From the cell containing the given text, extract its center point as (X, Y) coordinate. 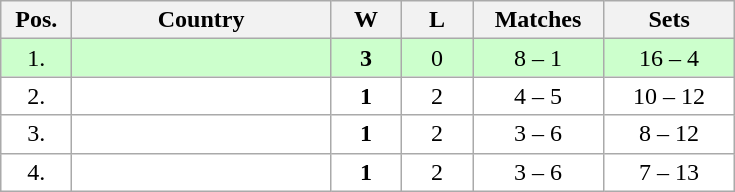
3 (366, 58)
Sets (670, 20)
2. (36, 96)
Country (202, 20)
4. (36, 172)
0 (436, 58)
3. (36, 134)
8 – 12 (670, 134)
1. (36, 58)
8 – 1 (538, 58)
7 – 13 (670, 172)
Pos. (36, 20)
10 – 12 (670, 96)
W (366, 20)
Matches (538, 20)
16 – 4 (670, 58)
4 – 5 (538, 96)
L (436, 20)
